Output the (X, Y) coordinate of the center of the cell containing the given text.  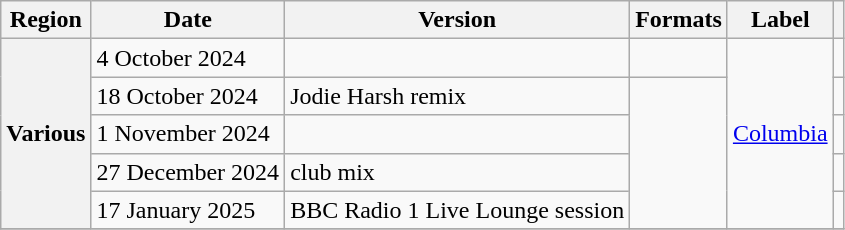
Columbia (780, 134)
club mix (458, 172)
17 January 2025 (188, 210)
Label (780, 20)
Jodie Harsh remix (458, 96)
BBC Radio 1 Live Lounge session (458, 210)
Region (46, 20)
Various (46, 134)
Date (188, 20)
1 November 2024 (188, 134)
18 October 2024 (188, 96)
Version (458, 20)
27 December 2024 (188, 172)
4 October 2024 (188, 58)
Formats (679, 20)
